Output the (x, y) coordinate of the center of the cell containing the given text.  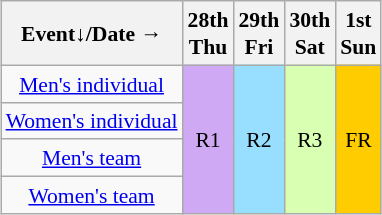
28thThu (208, 33)
Men's team (92, 158)
29thFri (258, 33)
R3 (310, 139)
Women's individual (92, 120)
FR (358, 139)
Women's team (92, 194)
Men's individual (92, 84)
R1 (208, 139)
30thSat (310, 33)
Event↓/Date → (92, 33)
R2 (258, 139)
1stSun (358, 33)
